Determine the (X, Y) coordinate at the center of the cell enclosing the given text.  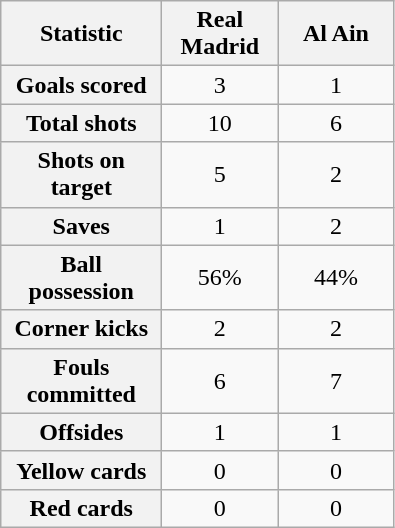
Fouls committed (82, 380)
Offsides (82, 432)
Total shots (82, 123)
Statistic (82, 34)
44% (336, 278)
Red cards (82, 508)
7 (336, 380)
3 (220, 85)
Corner kicks (82, 329)
Yellow cards (82, 470)
5 (220, 174)
Al Ain (336, 34)
Real Madrid (220, 34)
10 (220, 123)
Ball possession (82, 278)
Shots on target (82, 174)
Saves (82, 226)
56% (220, 278)
Goals scored (82, 85)
